Return (x, y) of the center of cell containing provided text 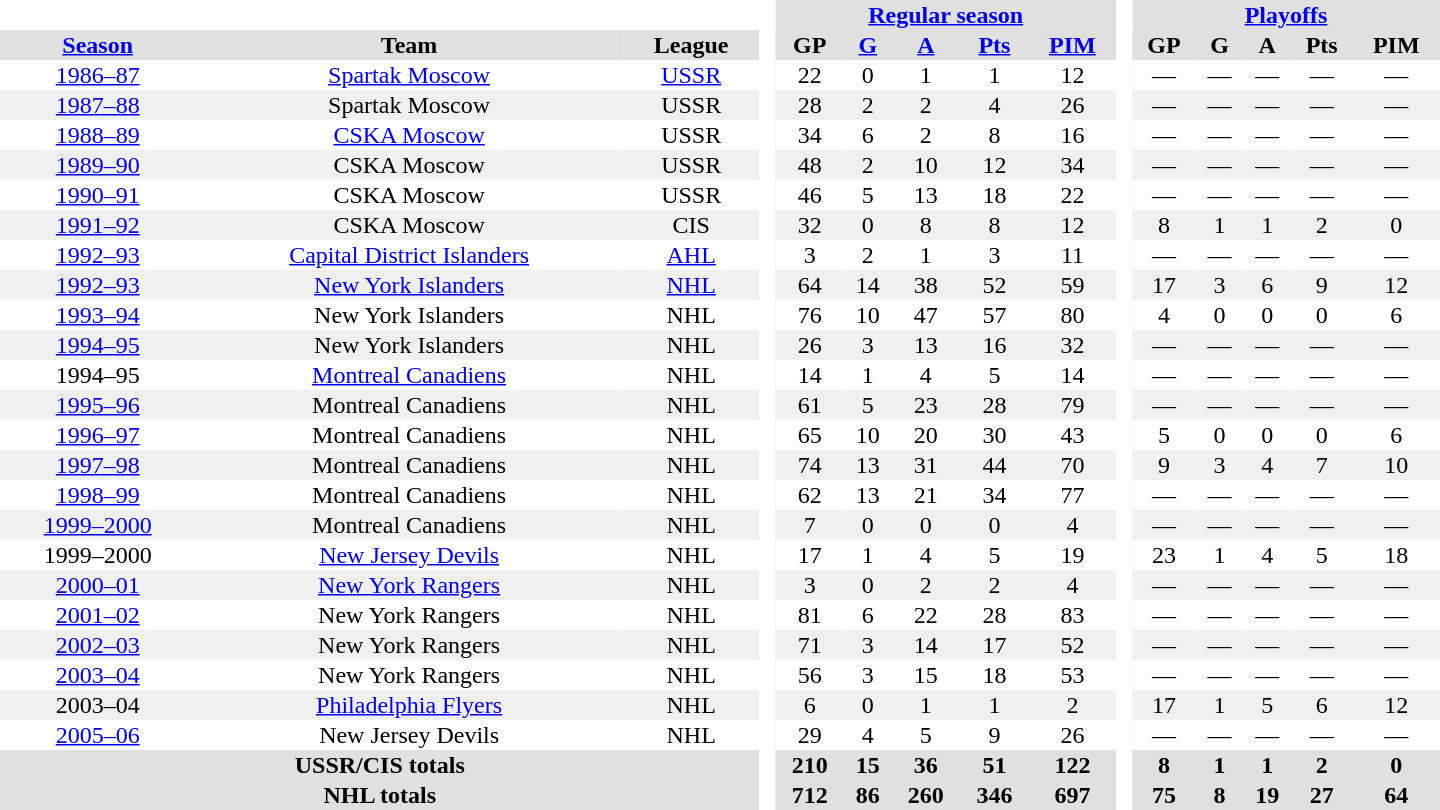
Regular season (946, 15)
62 (810, 495)
29 (810, 735)
36 (926, 765)
31 (926, 465)
47 (926, 315)
79 (1072, 405)
USSR/CIS totals (380, 765)
1990–91 (98, 195)
57 (994, 315)
48 (810, 165)
43 (1072, 435)
346 (994, 795)
77 (1072, 495)
20 (926, 435)
46 (810, 195)
59 (1072, 285)
Philadelphia Flyers (409, 705)
CIS (692, 225)
Season (98, 45)
74 (810, 465)
Team (409, 45)
1998–99 (98, 495)
1995–96 (98, 405)
80 (1072, 315)
Capital District Islanders (409, 255)
NHL totals (380, 795)
1993–94 (98, 315)
71 (810, 645)
70 (1072, 465)
210 (810, 765)
Playoffs (1286, 15)
1997–98 (98, 465)
30 (994, 435)
86 (868, 795)
11 (1072, 255)
122 (1072, 765)
1989–90 (98, 165)
2001–02 (98, 615)
76 (810, 315)
27 (1322, 795)
1986–87 (98, 75)
1991–92 (98, 225)
AHL (692, 255)
51 (994, 765)
65 (810, 435)
2000–01 (98, 585)
260 (926, 795)
38 (926, 285)
2002–03 (98, 645)
League (692, 45)
1987–88 (98, 105)
61 (810, 405)
44 (994, 465)
75 (1164, 795)
21 (926, 495)
56 (810, 675)
697 (1072, 795)
1988–89 (98, 135)
2005–06 (98, 735)
81 (810, 615)
83 (1072, 615)
1996–97 (98, 435)
712 (810, 795)
53 (1072, 675)
